Extract the [x, y] coordinate from the center of the cell holding the provided text.  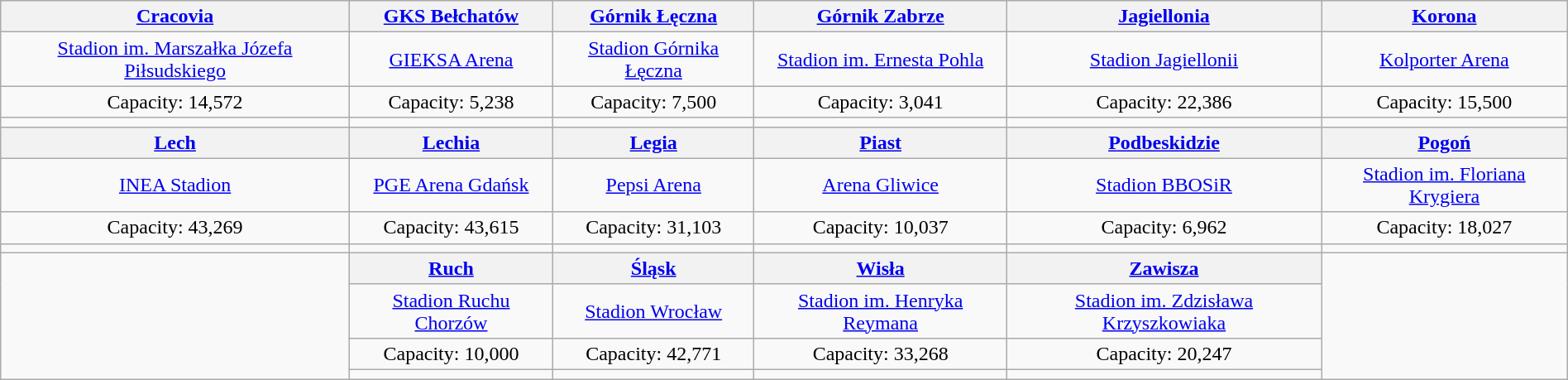
Capacity: 43,269 [175, 228]
GIEKSA Arena [451, 60]
Stadion im. Zdzisława Krzyszkowiaka [1164, 311]
INEA Stadion [175, 185]
Jagiellonia [1164, 17]
Wisła [881, 268]
Capacity: 3,041 [881, 102]
Capacity: 33,268 [881, 354]
Capacity: 15,500 [1445, 102]
Capacity: 6,962 [1164, 228]
Capacity: 10,000 [451, 354]
Capacity: 7,500 [653, 102]
Capacity: 42,771 [653, 354]
Piast [881, 142]
Stadion im. Ernesta Pohla [881, 60]
Stadion Górnika Łęczna [653, 60]
Stadion BBOSiR [1164, 185]
Zawisza [1164, 268]
Capacity: 14,572 [175, 102]
Stadion im. Floriana Krygiera [1445, 185]
Capacity: 10,037 [881, 228]
Kolporter Arena [1445, 60]
Stadion Wrocław [653, 311]
Capacity: 20,247 [1164, 354]
Capacity: 22,386 [1164, 102]
Podbeskidzie [1164, 142]
Pogoń [1445, 142]
Cracovia [175, 17]
Stadion Ruchu Chorzów [451, 311]
PGE Arena Gdańsk [451, 185]
Ruch [451, 268]
Capacity: 5,238 [451, 102]
Lechia [451, 142]
Śląsk [653, 268]
Stadion im. Henryka Reymana [881, 311]
Korona [1445, 17]
Górnik Łęczna [653, 17]
Legia [653, 142]
Arena Gliwice [881, 185]
Capacity: 31,103 [653, 228]
Capacity: 43,615 [451, 228]
Pepsi Arena [653, 185]
Stadion Jagiellonii [1164, 60]
Górnik Zabrze [881, 17]
GKS Bełchatów [451, 17]
Lech [175, 142]
Stadion im. Marszałka Józefa Piłsudskiego [175, 60]
Capacity: 18,027 [1445, 228]
